Find where the given text appears and provide that cell's center as [x, y] coordinate. 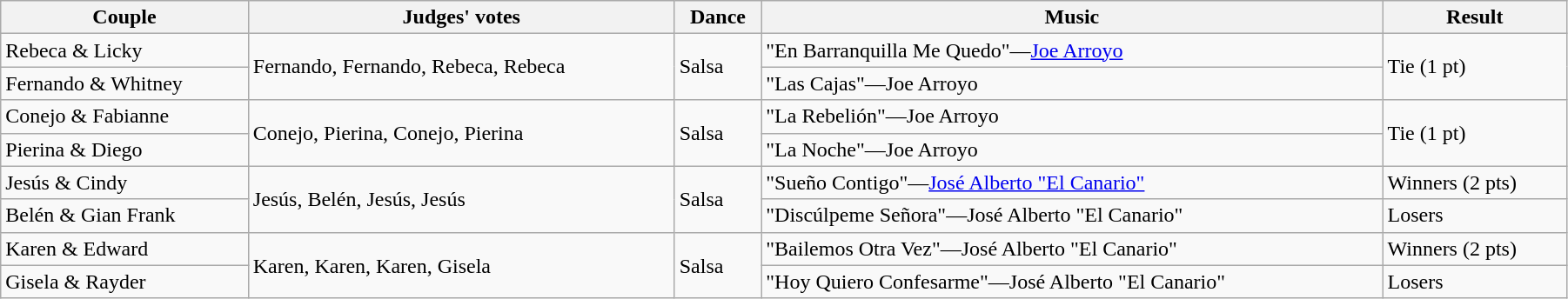
Result [1474, 17]
Karen, Karen, Karen, Gisela [461, 265]
Judges' votes [461, 17]
Belén & Gian Frank [125, 216]
Conejo & Fabianne [125, 116]
Dance [717, 17]
Gisela & Rayder [125, 282]
"La Rebelión"—Joe Arroyo [1072, 116]
"Hoy Quiero Confesarme"—José Alberto "El Canario" [1072, 282]
"La Noche"—Joe Arroyo [1072, 149]
Conejo, Pierina, Conejo, Pierina [461, 133]
Couple [125, 17]
"Discúlpeme Señora"—José Alberto "El Canario" [1072, 216]
"Las Cajas"—Joe Arroyo [1072, 83]
Pierina & Diego [125, 149]
"Bailemos Otra Vez"—José Alberto "El Canario" [1072, 249]
Music [1072, 17]
"En Barranquilla Me Quedo"—Joe Arroyo [1072, 50]
Jesús & Cindy [125, 183]
Karen & Edward [125, 249]
Rebeca & Licky [125, 50]
Fernando & Whitney [125, 83]
Jesús, Belén, Jesús, Jesús [461, 199]
"Sueño Contigo"—José Alberto "El Canario" [1072, 183]
Fernando, Fernando, Rebeca, Rebeca [461, 67]
